Capture the cell that displays the provided text and extract its [x, y] central coordinate. 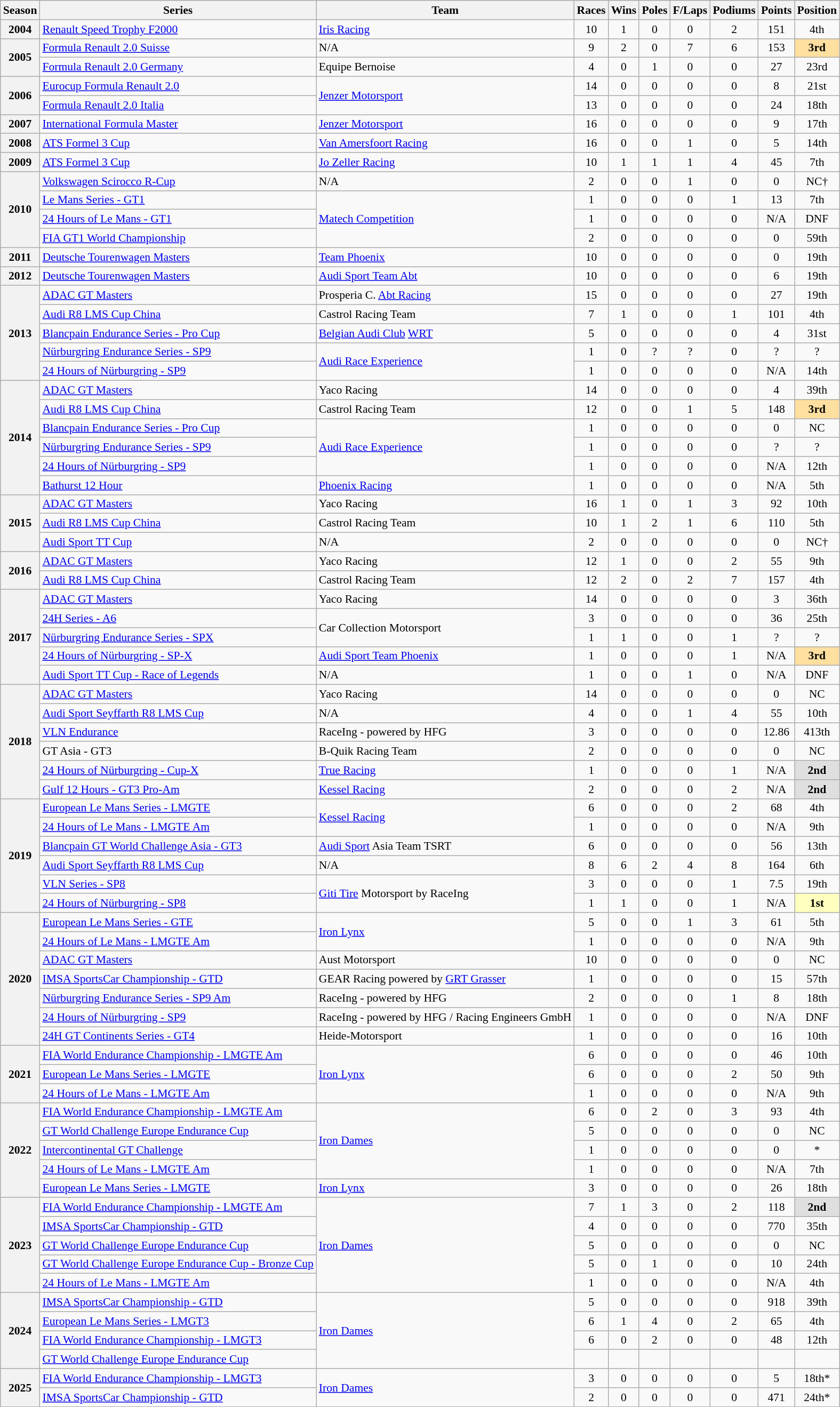
101 [777, 314]
93 [777, 1112]
Eurocup Formula Renault 2.0 [178, 86]
6th [817, 865]
Prosperia C. Abt Racing [445, 295]
56 [777, 846]
VLN Endurance [178, 732]
Series [178, 10]
2013 [20, 333]
13th [817, 846]
25th [817, 618]
24H GT Continents Series - GT4 [178, 1036]
RaceIng - powered by HFG / Racing Engineers GmbH [445, 1017]
24 Hours of Le Mans - GT1 [178, 219]
24 Hours of Nürburgring - SP-X [178, 656]
Phoenix Racing [445, 485]
Iris Racing [445, 29]
48 [777, 1340]
GEAR Racing powered by GRT Grasser [445, 979]
110 [777, 523]
2024 [20, 1331]
Gulf 12 Hours - GT3 Pro-Am [178, 789]
151 [777, 29]
Audi Sport Asia Team TSRT [445, 846]
65 [777, 1321]
Belgian Audi Club WRT [445, 333]
F/Laps [690, 10]
* [817, 1150]
FIA GT1 World Championship [178, 238]
2020 [20, 979]
24th* [817, 1397]
36 [777, 618]
Matech Competition [445, 219]
2005 [20, 58]
2015 [20, 523]
Position [817, 10]
7.5 [777, 884]
68 [777, 808]
Aust Motorsport [445, 960]
True Racing [445, 770]
57th [817, 979]
Volkswagen Scirocco R-Cup [178, 181]
24H Series - A6 [178, 618]
Wins [624, 10]
21st [817, 86]
Blancpain GT World Challenge Asia - GT3 [178, 846]
45 [777, 162]
2019 [20, 856]
Giti Tire Motorsport by RaceIng [445, 894]
International Formula Master [178, 124]
Van Amersfoort Racing [445, 143]
2025 [20, 1388]
36th [817, 599]
Audi Sport Team Abt [445, 276]
VLN Series - SP8 [178, 884]
26 [777, 1188]
471 [777, 1397]
918 [777, 1302]
Nürburgring Endurance Series - SPX [178, 637]
Equipe Bernoise [445, 67]
Renault Speed Trophy F2000 [178, 29]
24th [817, 1264]
2016 [20, 571]
Races [591, 10]
46 [777, 1056]
2012 [20, 276]
35th [817, 1226]
153 [777, 48]
24 Hours of Nürburgring - Cup-X [178, 770]
2014 [20, 438]
GT Asia - GT3 [178, 752]
2017 [20, 637]
Season [20, 10]
Le Mans Series - GT1 [178, 200]
2022 [20, 1150]
GT World Challenge Europe Endurance Cup - Bronze Cup [178, 1264]
2009 [20, 162]
413th [817, 732]
2023 [20, 1245]
European Le Mans Series - GTE [178, 922]
2011 [20, 257]
Jo Zeller Racing [445, 162]
18th* [817, 1378]
Audi Sport Team Phoenix [445, 656]
Car Collection Motorsport [445, 627]
92 [777, 504]
2006 [20, 96]
2018 [20, 742]
Team [445, 10]
Points [777, 10]
Formula Renault 2.0 Germany [178, 67]
2007 [20, 124]
Heide-Motorsport [445, 1036]
Nürburgring Endurance Series - SP9 Am [178, 998]
12.86 [777, 732]
1st [817, 904]
European Le Mans Series - LMGT3 [178, 1321]
50 [777, 1074]
164 [777, 865]
B-Quik Racing Team [445, 752]
Audi Sport TT Cup - Race of Legends [178, 675]
157 [777, 580]
2021 [20, 1074]
118 [777, 1208]
Bathurst 12 Hour [178, 485]
24 Hours of Nürburgring - SP8 [178, 904]
17th [817, 124]
Formula Renault 2.0 Italia [178, 105]
23rd [817, 67]
Team Phoenix [445, 257]
61 [777, 922]
148 [777, 409]
2004 [20, 29]
31st [817, 333]
2010 [20, 210]
Poles [654, 10]
2008 [20, 143]
Intercontinental GT Challenge [178, 1150]
770 [777, 1226]
Audi Sport TT Cup [178, 542]
59th [817, 238]
24 [777, 105]
Podiums [734, 10]
Formula Renault 2.0 Suisse [178, 48]
